Pinpoint the cell where the given text exists, returning its [x, y] midpoint coordinate. 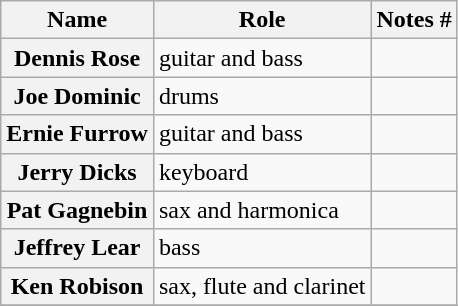
Ernie Furrow [78, 134]
Joe Dominic [78, 96]
Ken Robison [78, 286]
Jerry Dicks [78, 172]
sax and harmonica [262, 210]
sax, flute and clarinet [262, 286]
Role [262, 20]
keyboard [262, 172]
bass [262, 248]
Notes # [414, 20]
drums [262, 96]
Pat Gagnebin [78, 210]
Jeffrey Lear [78, 248]
Dennis Rose [78, 58]
Name [78, 20]
